Locate the cell with the specified text and output its [X, Y] center coordinate. 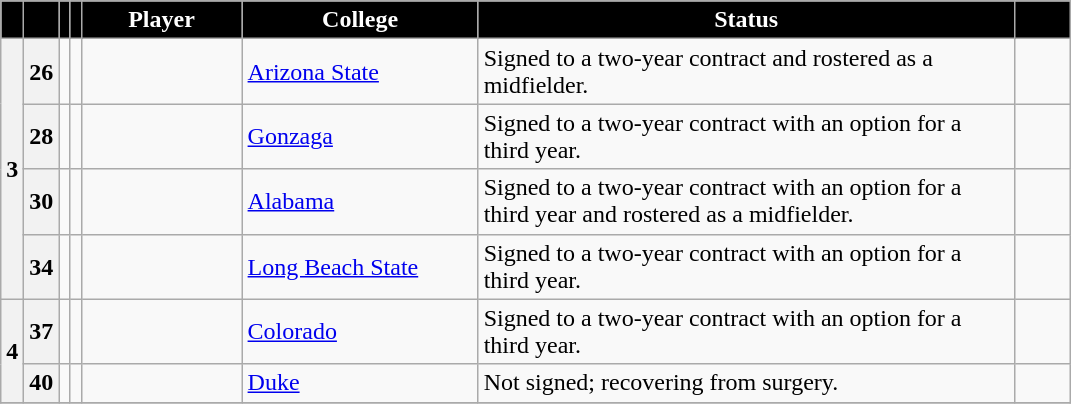
Not signed; recovering from surgery. [746, 383]
Long Beach State [360, 266]
Alabama [360, 202]
40 [42, 383]
3 [12, 169]
30 [42, 202]
Arizona State [360, 72]
37 [42, 332]
Signed to a two-year contract with an option for a third year and rostered as a midfielder. [746, 202]
Gonzaga [360, 136]
Signed to a two-year contract and rostered as a midfielder. [746, 72]
Status [746, 20]
College [360, 20]
34 [42, 266]
Colorado [360, 332]
26 [42, 72]
4 [12, 350]
Player [162, 20]
Duke [360, 383]
28 [42, 136]
